Capture the cell that displays the provided text and extract its [X, Y] central coordinate. 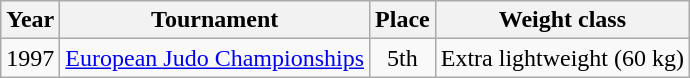
European Judo Championships [215, 58]
Tournament [215, 20]
Weight class [562, 20]
Year [30, 20]
5th [403, 58]
Extra lightweight (60 kg) [562, 58]
1997 [30, 58]
Place [403, 20]
